Provide the [X, Y] coordinate of the cell's center where the given text is located.  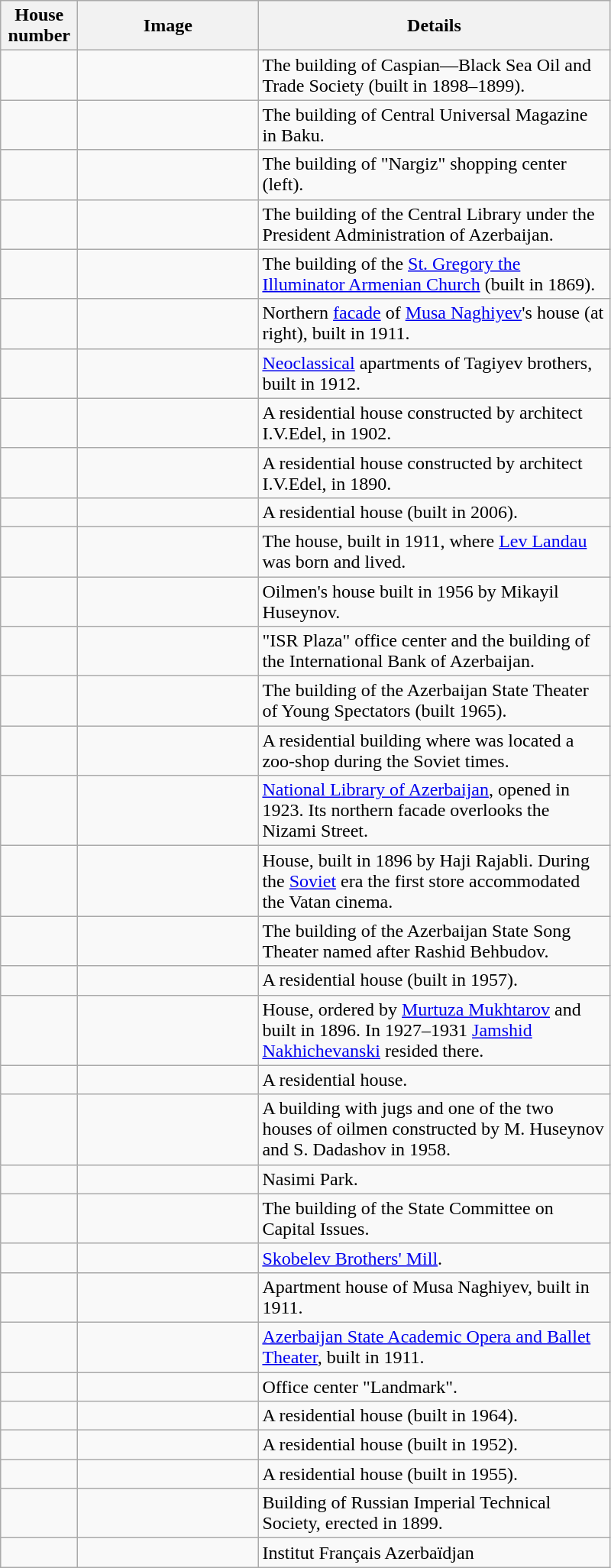
A residential house (built in 1952). [434, 1445]
House, built in 1896 by Haji Rajabli. During the Soviet era the first store accommodated the Vatan cinema. [434, 881]
Apartment house of Musa Naghiyev, built in 1911. [434, 1297]
Image [168, 26]
A residential house (built in 2006). [434, 512]
The building of the St. Gregory the Illuminator Armenian Church (built in 1869). [434, 274]
The house, built in 1911, where Lev Landau was born and lived. [434, 552]
A residential house (built in 1957). [434, 980]
Azerbaijan State Academic Opera and Ballet Theater, built in 1911. [434, 1346]
House, ordered by Murtuza Mukhtarov and built in 1896. In 1927–1931 Jamshid Nakhichevanski resided there. [434, 1030]
Building of Russian Imperial Technical Society, erected in 1899. [434, 1513]
A residential house. [434, 1080]
A building with jugs and one of the two houses of oilmen constructed by M. Huseynov and S. Dadashov in 1958. [434, 1129]
The building of the State Committee on Capital Issues. [434, 1218]
The building of the Azerbaijan State Theater of Young Spectators (built 1965). [434, 701]
Oilmen's house built in 1956 by Mikayil Huseynov. [434, 601]
Office center "Landmark". [434, 1387]
The building of the Central Library under the President Administration of Azerbaijan. [434, 225]
Neoclassical apartments of Tagiyev brothers, built in 1912. [434, 373]
A residential house (built in 1955). [434, 1474]
The building of the Azerbaijan State Song Theater named after Rashid Behbudov. [434, 941]
Details [434, 26]
A residential building where was located a zoo-shop during the Soviet times. [434, 750]
Northern facade of Musa Naghiyev's house (at right), built in 1911. [434, 324]
The building of Central Universal Magazine in Baku. [434, 125]
Nasimi Park. [434, 1179]
Skobelev Brothers' Mill. [434, 1258]
"ISR Plaza" office center and the building of the International Bank of Azerbaijan. [434, 651]
A residential house constructed by architect I.V.Edel, in 1902. [434, 423]
A residential house (built in 1964). [434, 1416]
Institut Français Azerbaïdjan [434, 1553]
National Library of Azerbaijan, opened in 1923. Its northern facade overlooks the Nizami Street. [434, 811]
A residential house constructed by architect I.V.Edel, in 1890. [434, 472]
The building of Caspian—Black Sea Oil and Trade Society (built in 1898–1899). [434, 75]
House number [40, 26]
The building of "Nargiz" shopping center (left). [434, 174]
